Return [X, Y] of the center of cell containing provided text 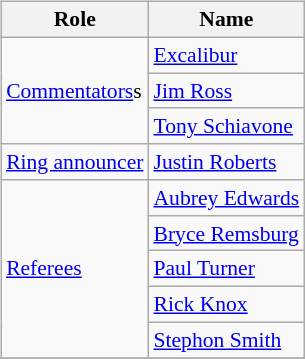
Justin Roberts [226, 162]
Jim Ross [226, 91]
Commentatorss [74, 90]
Aubrey Edwards [226, 198]
Excalibur [226, 55]
Tony Schiavone [226, 126]
Rick Knox [226, 305]
Stephon Smith [226, 340]
Role [74, 20]
Name [226, 20]
Paul Turner [226, 269]
Ring announcer [74, 162]
Referees [74, 269]
Bryce Remsburg [226, 233]
